Find where the given text appears and provide that cell's center as [X, Y] coordinate. 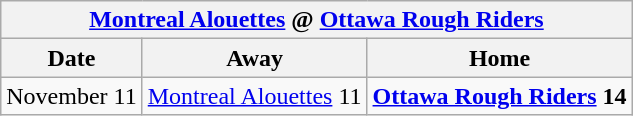
Montreal Alouettes @ Ottawa Rough Riders [316, 20]
Date [72, 58]
Montreal Alouettes 11 [254, 96]
Away [254, 58]
Ottawa Rough Riders 14 [500, 96]
November 11 [72, 96]
Home [500, 58]
